Return the (x, y) coordinate for the center point of the cell that contains the specified text.  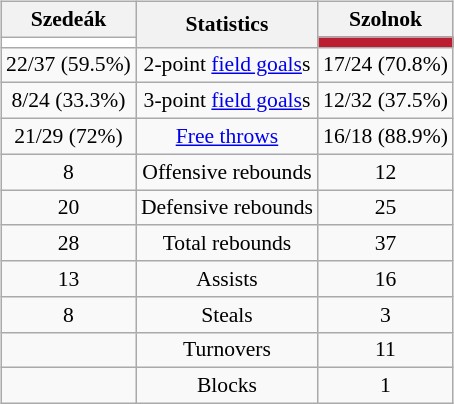
2-point field goalss (227, 65)
12/32 (37.5%) (386, 101)
25 (386, 208)
13 (68, 279)
11 (386, 350)
Turnovers (227, 350)
Szedeák (68, 19)
Defensive rebounds (227, 208)
12 (386, 172)
Total rebounds (227, 243)
16/18 (88.9%) (386, 136)
Steals (227, 314)
37 (386, 243)
Free throws (227, 136)
Offensive rebounds (227, 172)
8/24 (33.3%) (68, 101)
3 (386, 314)
Blocks (227, 386)
Szolnok (386, 19)
20 (68, 208)
1 (386, 386)
17/24 (70.8%) (386, 65)
22/37 (59.5%) (68, 65)
21/29 (72%) (68, 136)
16 (386, 279)
28 (68, 243)
3-point field goalss (227, 101)
Statistics (227, 24)
Assists (227, 279)
